Return (X, Y) of the center of cell containing provided text 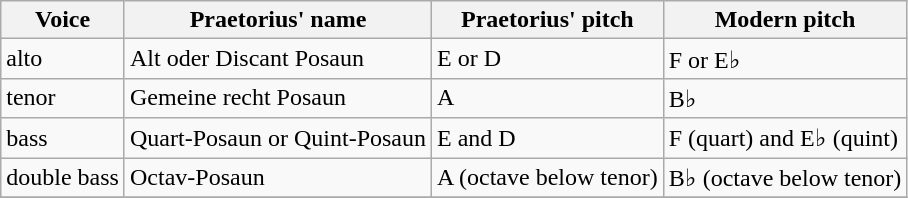
F (quart) and E♭ (quint) (785, 138)
A (548, 98)
alto (63, 59)
E and D (548, 138)
tenor (63, 98)
E or D (548, 59)
B♭ (785, 98)
Quart-Posaun or Quint-Posaun (278, 138)
Gemeine recht Posaun (278, 98)
Octav-Posaun (278, 178)
F or E♭ (785, 59)
Alt oder Discant Posaun (278, 59)
bass (63, 138)
Voice (63, 20)
Praetorius' name (278, 20)
Modern pitch (785, 20)
double bass (63, 178)
B♭ (octave below tenor) (785, 178)
A (octave below tenor) (548, 178)
Praetorius' pitch (548, 20)
